Locate the cell with the specified text and output its [x, y] center coordinate. 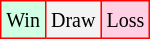
Win [24, 20]
Draw [72, 20]
Loss [126, 20]
